Provide the [x, y] coordinate of the cell's center where the given text is located.  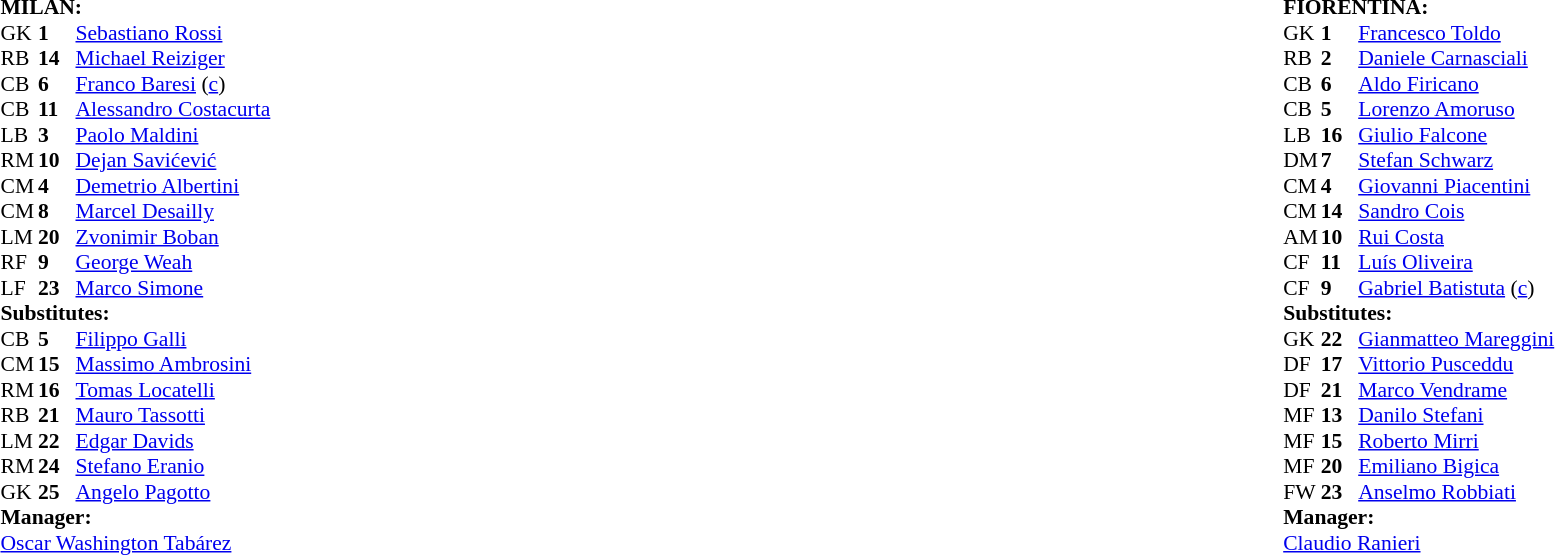
8 [57, 211]
George Weah [174, 263]
Gabriel Batistuta (c) [1456, 288]
Dejan Savićević [174, 161]
LF [19, 288]
Stefan Schwarz [1456, 161]
Sandro Cois [1456, 211]
Giulio Falcone [1456, 135]
FW [1302, 492]
Franco Baresi (c) [174, 84]
Aldo Firicano [1456, 84]
Emiliano Bigica [1456, 467]
AM [1302, 237]
Roberto Mirri [1456, 441]
Luís Oliveira [1456, 263]
Angelo Pagotto [174, 492]
Francesco Toldo [1456, 33]
Anselmo Robbiati [1456, 492]
Sebastiano Rossi [174, 33]
Alessandro Costacurta [174, 109]
Stefano Eranio [174, 467]
Vittorio Pusceddu [1456, 365]
Gianmatteo Mareggini [1456, 339]
Giovanni Piacentini [1456, 186]
Marcel Desailly [174, 211]
Marco Vendrame [1456, 390]
Lorenzo Amoruso [1456, 109]
Edgar Davids [174, 441]
24 [57, 467]
Tomas Locatelli [174, 390]
Michael Reiziger [174, 59]
3 [57, 135]
2 [1340, 59]
Danilo Stefani [1456, 415]
Massimo Ambrosini [174, 365]
7 [1340, 161]
Zvonimir Boban [174, 237]
Mauro Tassotti [174, 415]
Demetrio Albertini [174, 186]
25 [57, 492]
13 [1340, 415]
RF [19, 263]
DM [1302, 161]
Filippo Galli [174, 339]
Marco Simone [174, 288]
Paolo Maldini [174, 135]
17 [1340, 365]
Rui Costa [1456, 237]
Daniele Carnasciali [1456, 59]
